Pinpoint the cell where the given text exists, returning its [X, Y] midpoint coordinate. 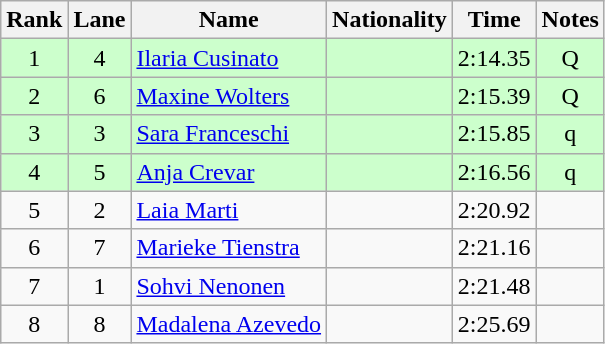
Notes [570, 20]
2:15.39 [494, 96]
Ilaria Cusinato [229, 58]
2:21.16 [494, 248]
Time [494, 20]
2:16.56 [494, 172]
Sara Franceschi [229, 134]
Lane [100, 20]
Maxine Wolters [229, 96]
2:25.69 [494, 324]
2:21.48 [494, 286]
Nationality [390, 20]
2:14.35 [494, 58]
Name [229, 20]
Madalena Azevedo [229, 324]
Marieke Tienstra [229, 248]
Sohvi Nenonen [229, 286]
2:20.92 [494, 210]
2:15.85 [494, 134]
Anja Crevar [229, 172]
Rank [34, 20]
Laia Marti [229, 210]
